Return [X, Y] of the center of cell containing provided text 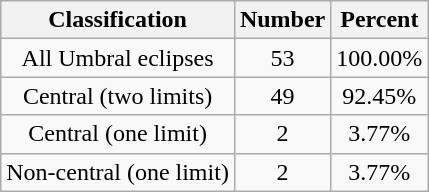
Classification [118, 20]
92.45% [380, 96]
Central (one limit) [118, 134]
49 [282, 96]
Non-central (one limit) [118, 172]
Percent [380, 20]
53 [282, 58]
Number [282, 20]
100.00% [380, 58]
All Umbral eclipses [118, 58]
Central (two limits) [118, 96]
